Determine the [x, y] coordinate at the center of the cell enclosing the given text.  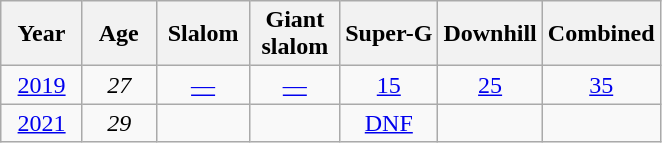
Downhill [490, 34]
2019 [42, 85]
Slalom [203, 34]
27 [119, 85]
Super-G [389, 34]
Combined [601, 34]
29 [119, 123]
2021 [42, 123]
Giant slalom [295, 34]
25 [490, 85]
Age [119, 34]
DNF [389, 123]
Year [42, 34]
35 [601, 85]
15 [389, 85]
